Provide the [X, Y] coordinate of the cell's center where the given text is located.  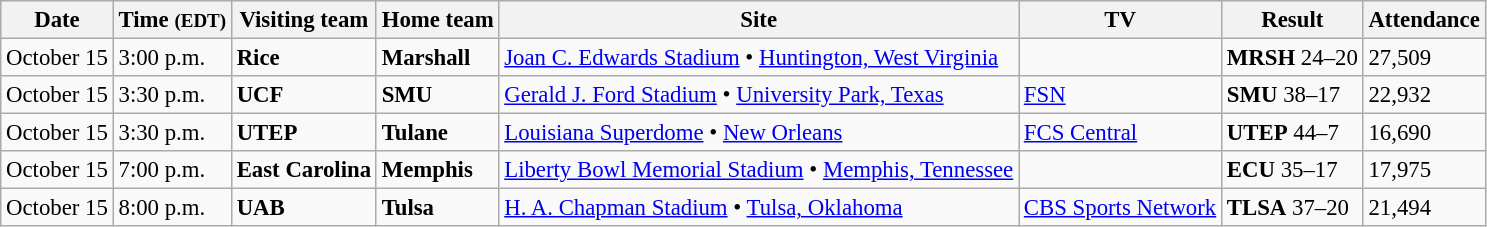
Visiting team [304, 20]
Time (EDT) [172, 20]
Tulane [438, 133]
Date [57, 20]
FCS Central [1120, 133]
FSN [1120, 95]
UTEP [304, 133]
17,975 [1424, 170]
Louisiana Superdome • New Orleans [759, 133]
UCF [304, 95]
Gerald J. Ford Stadium • University Park, Texas [759, 95]
3:00 p.m. [172, 58]
SMU 38–17 [1293, 95]
Rice [304, 58]
16,690 [1424, 133]
UAB [304, 208]
Attendance [1424, 20]
MRSH 24–20 [1293, 58]
TLSA 37–20 [1293, 208]
21,494 [1424, 208]
CBS Sports Network [1120, 208]
Site [759, 20]
TV [1120, 20]
H. A. Chapman Stadium • Tulsa, Oklahoma [759, 208]
22,932 [1424, 95]
Result [1293, 20]
SMU [438, 95]
Liberty Bowl Memorial Stadium • Memphis, Tennessee [759, 170]
Joan C. Edwards Stadium • Huntington, West Virginia [759, 58]
27,509 [1424, 58]
East Carolina [304, 170]
ECU 35–17 [1293, 170]
8:00 p.m. [172, 208]
Tulsa [438, 208]
Memphis [438, 170]
UTEP 44–7 [1293, 133]
Home team [438, 20]
Marshall [438, 58]
7:00 p.m. [172, 170]
